Determine the [X, Y] coordinate at the center of the cell enclosing the given text.  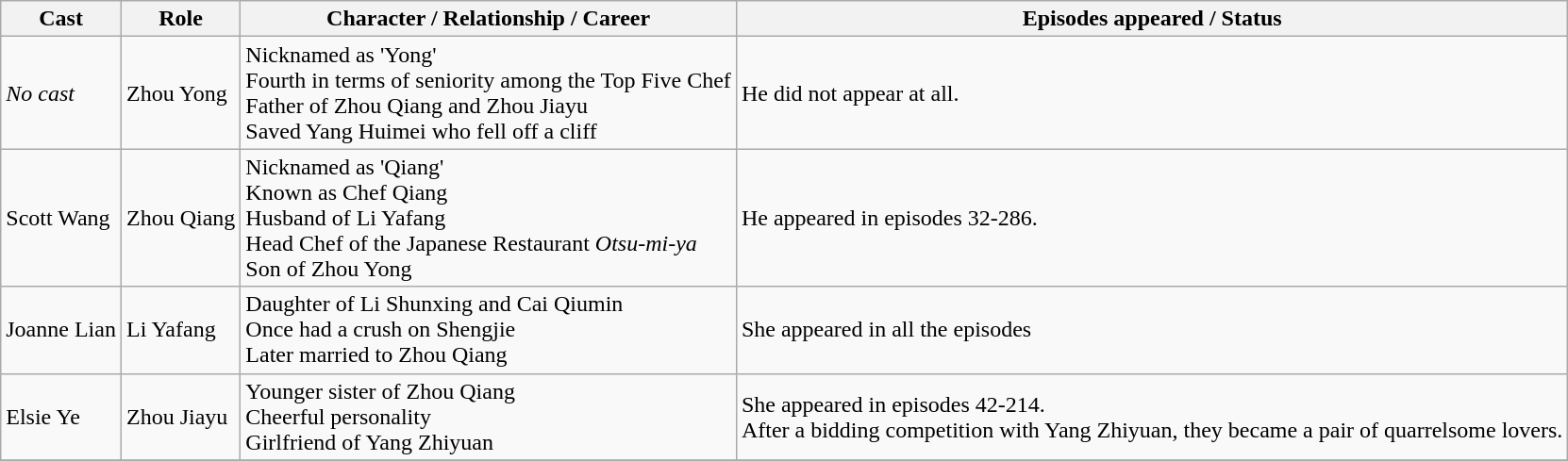
She appeared in episodes 42-214.After a bidding competition with Yang Zhiyuan, they became a pair of quarrelsome lovers. [1152, 417]
No cast [61, 92]
Nicknamed as 'Qiang'Known as Chef QiangHusband of Li YafangHead Chef of the Japanese Restaurant Otsu-mi-yaSon of Zhou Yong [489, 218]
Zhou Qiang [180, 218]
Daughter of Li Shunxing and Cai QiuminOnce had a crush on ShengjieLater married to Zhou Qiang [489, 330]
Role [180, 19]
Zhou Jiayu [180, 417]
Episodes appeared / Status [1152, 19]
Elsie Ye [61, 417]
Cast [61, 19]
Zhou Yong [180, 92]
Nicknamed as 'Yong'Fourth in terms of seniority among the Top Five ChefFather of Zhou Qiang and Zhou JiayuSaved Yang Huimei who fell off a cliff [489, 92]
Younger sister of Zhou QiangCheerful personalityGirlfriend of Yang Zhiyuan [489, 417]
Li Yafang [180, 330]
Joanne Lian [61, 330]
She appeared in all the episodes [1152, 330]
He did not appear at all. [1152, 92]
Character / Relationship / Career [489, 19]
Scott Wang [61, 218]
He appeared in episodes 32-286. [1152, 218]
